Scan for the cell matching the given text and deliver its (X, Y) coordinate at center. 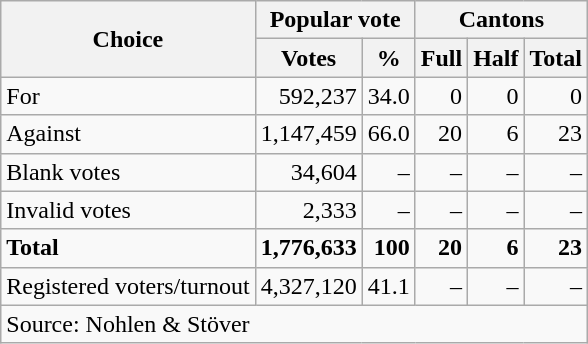
Registered voters/turnout (128, 286)
4,327,120 (308, 286)
Half (496, 58)
Choice (128, 39)
Source: Nohlen & Stöver (294, 324)
34,604 (308, 172)
2,333 (308, 210)
For (128, 96)
Full (441, 58)
Blank votes (128, 172)
Cantons (501, 20)
Popular vote (335, 20)
66.0 (388, 134)
% (388, 58)
100 (388, 248)
34.0 (388, 96)
Against (128, 134)
1,776,633 (308, 248)
Votes (308, 58)
Invalid votes (128, 210)
41.1 (388, 286)
592,237 (308, 96)
1,147,459 (308, 134)
